Extract the [X, Y] coordinate from the center of the cell holding the provided text.  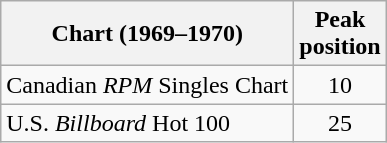
Peakposition [340, 34]
U.S. Billboard Hot 100 [148, 123]
Canadian RPM Singles Chart [148, 85]
25 [340, 123]
Chart (1969–1970) [148, 34]
10 [340, 85]
